Pinpoint the cell where the given text exists, returning its (X, Y) midpoint coordinate. 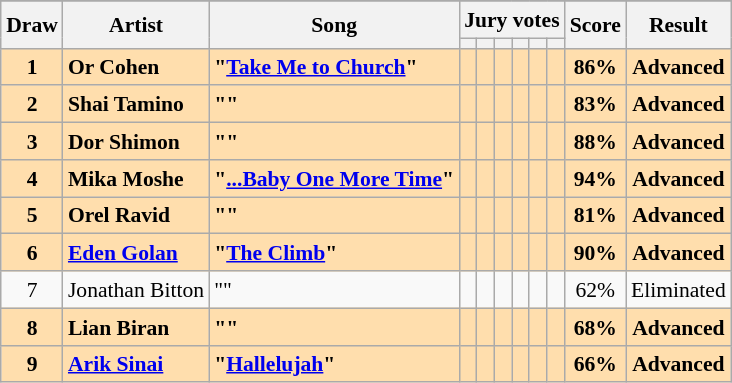
Jonathan Bitton (136, 290)
Jury votes (512, 20)
Mika Moshe (136, 178)
Song (334, 24)
Score (596, 24)
6 (32, 252)
8 (32, 326)
1 (32, 66)
62% (596, 290)
"...Baby One More Time" (334, 178)
Or Cohen (136, 66)
Result (678, 24)
Eden Golan (136, 252)
4 (32, 178)
94% (596, 178)
83% (596, 104)
Lian Biran (136, 326)
9 (32, 364)
5 (32, 216)
68% (596, 326)
Artist (136, 24)
2 (32, 104)
Eliminated (678, 290)
90% (596, 252)
Shai Tamino (136, 104)
7 (32, 290)
"The Climb" (334, 252)
81% (596, 216)
66% (596, 364)
"Take Me to Church" (334, 66)
3 (32, 142)
Arik Sinai (136, 364)
Dor Shimon (136, 142)
Draw (32, 24)
86% (596, 66)
"Hallelujah" (334, 364)
88% (596, 142)
Orel Ravid (136, 216)
